Capture the cell that displays the provided text and extract its (X, Y) central coordinate. 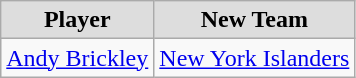
Player (78, 20)
Andy Brickley (78, 58)
New York Islanders (254, 58)
New Team (254, 20)
